Detect which cell encompasses the target text, then output its (x, y) center coordinate. 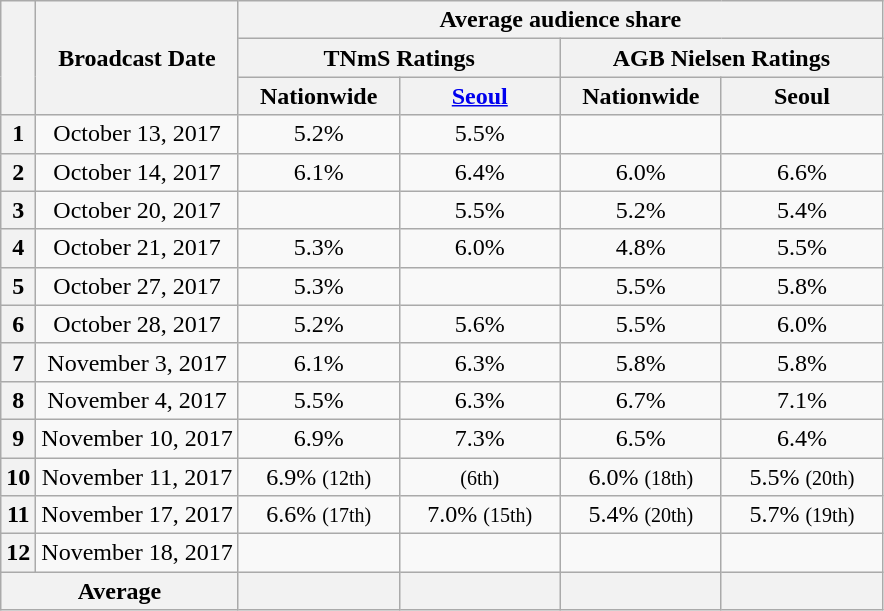
(6th) (480, 477)
7.3% (480, 438)
5.5% (20th) (802, 477)
5.6% (480, 324)
6.9% (318, 438)
November 18, 2017 (137, 553)
October 13, 2017 (137, 134)
4 (18, 248)
6.6% (802, 172)
TNmS Ratings (399, 58)
October 20, 2017 (137, 210)
12 (18, 553)
3 (18, 210)
6.0% (18th) (640, 477)
November 11, 2017 (137, 477)
Average (120, 591)
1 (18, 134)
6.6% (17th) (318, 515)
11 (18, 515)
October 28, 2017 (137, 324)
7.0% (15th) (480, 515)
9 (18, 438)
10 (18, 477)
Average audience share (560, 20)
November 17, 2017 (137, 515)
5.4% (20th) (640, 515)
AGB Nielsen Ratings (721, 58)
7.1% (802, 400)
October 27, 2017 (137, 286)
7 (18, 362)
5.7% (19th) (802, 515)
6.7% (640, 400)
October 14, 2017 (137, 172)
6.9% (12th) (318, 477)
4.8% (640, 248)
November 10, 2017 (137, 438)
8 (18, 400)
Broadcast Date (137, 58)
6 (18, 324)
November 3, 2017 (137, 362)
5.4% (802, 210)
5 (18, 286)
2 (18, 172)
October 21, 2017 (137, 248)
November 4, 2017 (137, 400)
6.5% (640, 438)
